Determine the [x, y] coordinate at the center of the cell enclosing the given text.  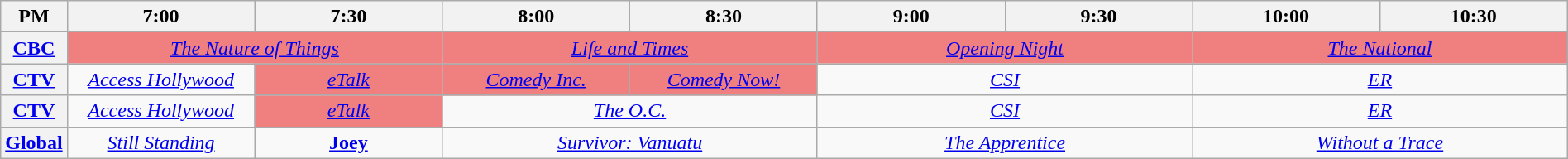
8:00 [536, 17]
Global [34, 142]
Comedy Now! [724, 79]
9:30 [1098, 17]
Without a Trace [1380, 142]
The Nature of Things [255, 48]
9:00 [911, 17]
10:00 [1287, 17]
PM [34, 17]
The Apprentice [1004, 142]
Survivor: Vanuatu [630, 142]
7:30 [349, 17]
Opening Night [1004, 48]
Joey [349, 142]
Comedy Inc. [536, 79]
CBC [34, 48]
The O.C. [630, 111]
8:30 [724, 17]
Still Standing [160, 142]
10:30 [1474, 17]
The National [1380, 48]
Life and Times [630, 48]
7:00 [160, 17]
